Determine the (X, Y) coordinate at the center of the cell enclosing the given text.  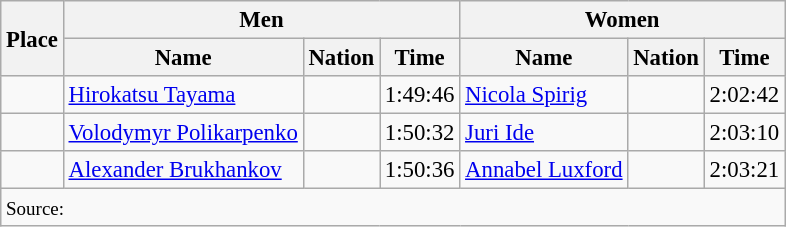
Juri Ide (544, 133)
2:03:21 (744, 170)
Women (622, 20)
Men (262, 20)
1:50:32 (420, 133)
2:03:10 (744, 133)
1:49:46 (420, 95)
Nicola Spirig (544, 95)
Annabel Luxford (544, 170)
Alexander Brukhankov (183, 170)
Volodymyr Polikarpenko (183, 133)
Hirokatsu Tayama (183, 95)
1:50:36 (420, 170)
Source: (393, 208)
2:02:42 (744, 95)
Place (32, 38)
